Extract the (X, Y) coordinate from the center of the cell holding the provided text.  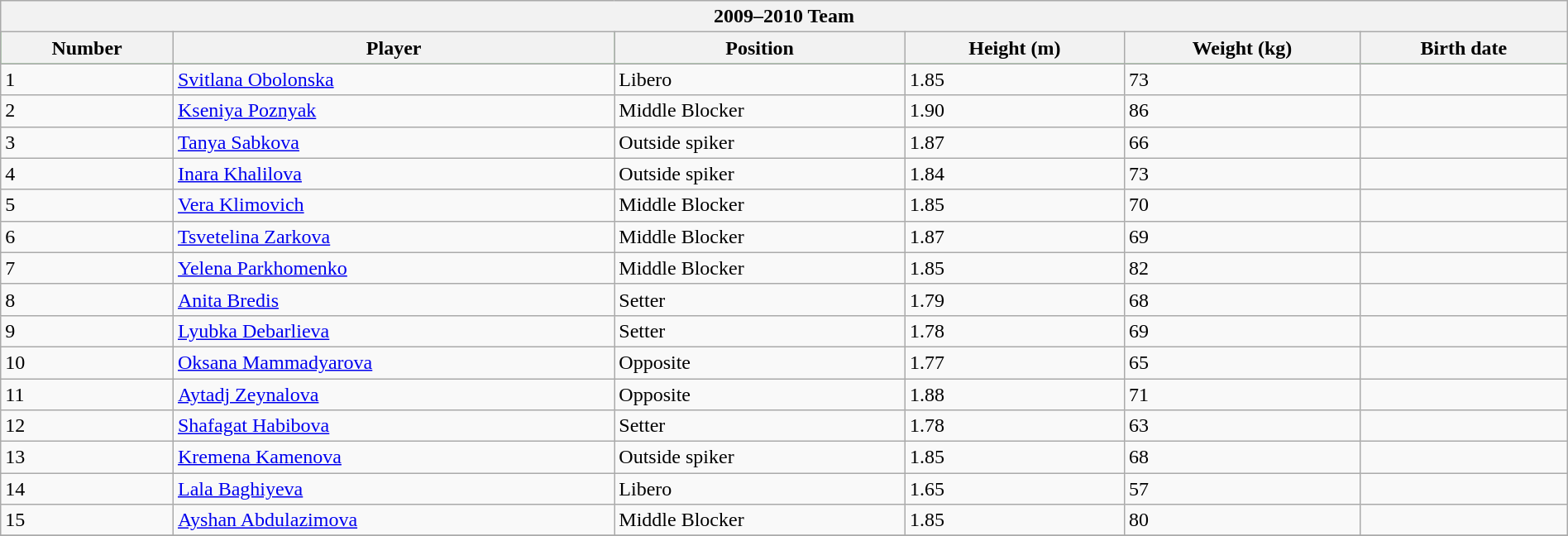
65 (1242, 362)
1.90 (1014, 111)
Ayshan Abdulazimova (394, 520)
Kseniya Poznyak (394, 111)
Lala Baghiyeva (394, 489)
1.65 (1014, 489)
Yelena Parkhomenko (394, 268)
Birth date (1464, 48)
1.88 (1014, 395)
86 (1242, 111)
66 (1242, 142)
Shafagat Habibova (394, 426)
1.84 (1014, 174)
80 (1242, 520)
70 (1242, 205)
15 (88, 520)
1 (88, 79)
Inara Khalilova (394, 174)
4 (88, 174)
14 (88, 489)
Anita Bredis (394, 299)
71 (1242, 395)
2009–2010 Team (784, 17)
Tanya Sabkova (394, 142)
9 (88, 331)
Oksana Mammadyarova (394, 362)
Aytadj Zeynalova (394, 395)
Svitlana Obolonska (394, 79)
63 (1242, 426)
Weight (kg) (1242, 48)
1.77 (1014, 362)
1.79 (1014, 299)
Lyubka Debarlieva (394, 331)
7 (88, 268)
8 (88, 299)
Player (394, 48)
13 (88, 457)
Vera Klimovich (394, 205)
6 (88, 237)
Position (760, 48)
5 (88, 205)
Height (m) (1014, 48)
10 (88, 362)
Kremena Kamenova (394, 457)
Number (88, 48)
Tsvetelina Zarkova (394, 237)
12 (88, 426)
82 (1242, 268)
3 (88, 142)
2 (88, 111)
57 (1242, 489)
11 (88, 395)
